Return [x, y] of the center of cell containing provided text 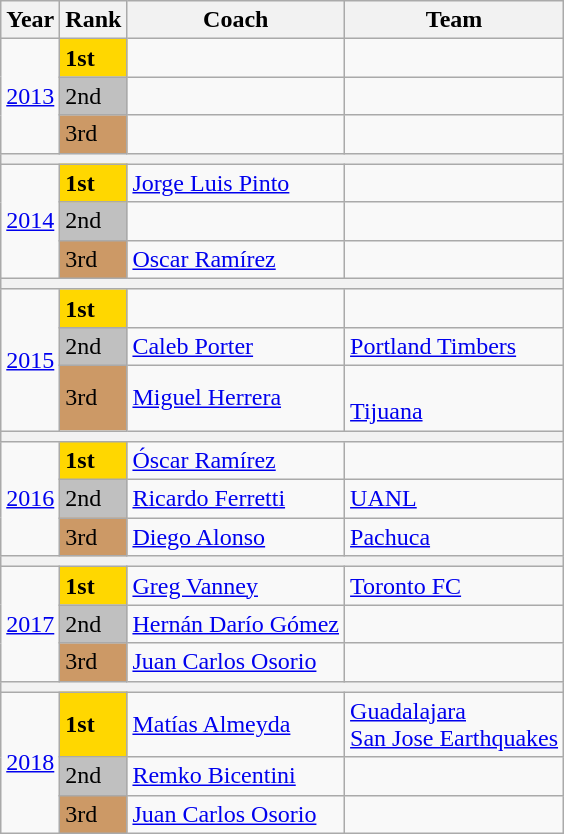
Ricardo Ferretti [236, 499]
2016 [30, 499]
Jorge Luis Pinto [236, 183]
2013 [30, 96]
Hernán Darío Gómez [236, 624]
Coach [236, 20]
2017 [30, 624]
Miguel Herrera [236, 398]
UANL [454, 499]
2018 [30, 762]
Caleb Porter [236, 346]
Óscar Ramírez [236, 461]
2015 [30, 360]
Greg Vanney [236, 586]
Pachuca [454, 537]
2014 [30, 221]
Toronto FC [454, 586]
Oscar Ramírez [236, 259]
Year [30, 20]
Matías Almeyda [236, 724]
Diego Alonso [236, 537]
Rank [94, 20]
Team [454, 20]
Remko Bicentini [236, 776]
Guadalajara San Jose Earthquakes [454, 724]
Tijuana [454, 398]
Portland Timbers [454, 346]
